From the cell containing the given text, extract its center point as [x, y] coordinate. 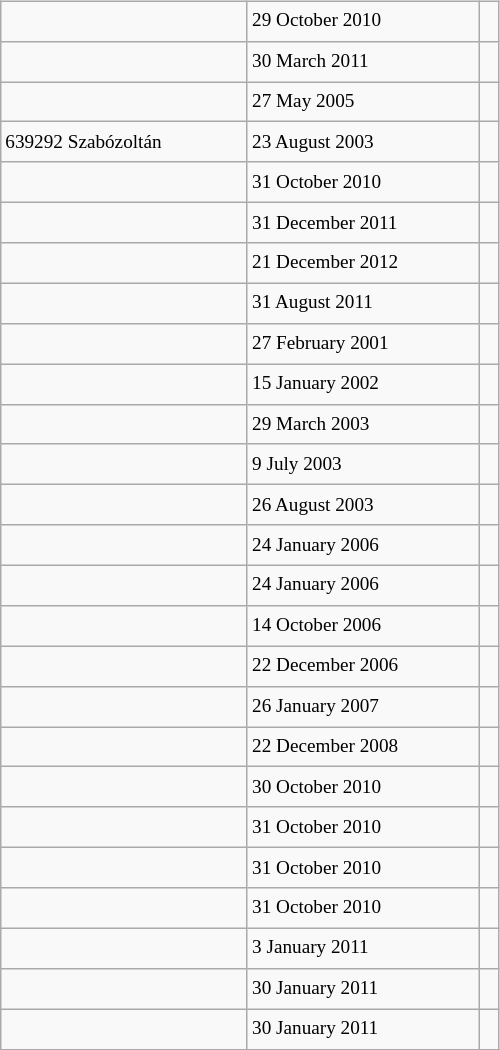
30 October 2010 [363, 787]
14 October 2006 [363, 626]
31 August 2011 [363, 303]
27 February 2001 [363, 343]
29 March 2003 [363, 424]
26 January 2007 [363, 706]
21 December 2012 [363, 263]
23 August 2003 [363, 142]
22 December 2006 [363, 666]
26 August 2003 [363, 505]
27 May 2005 [363, 102]
639292 Szabózoltán [124, 142]
30 March 2011 [363, 61]
9 July 2003 [363, 464]
22 December 2008 [363, 747]
15 January 2002 [363, 384]
29 October 2010 [363, 21]
31 December 2011 [363, 223]
3 January 2011 [363, 948]
